Provide the [X, Y] coordinate of the cell's center where the given text is located.  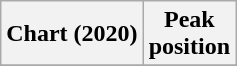
Peakposition [189, 34]
Chart (2020) [72, 34]
